Output the [X, Y] coordinate of the center of the cell containing the given text.  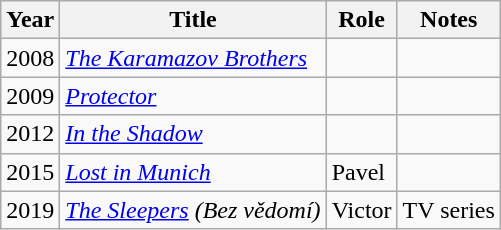
2015 [30, 172]
2009 [30, 96]
2012 [30, 134]
2019 [30, 210]
Lost in Munich [193, 172]
Title [193, 20]
Victor [362, 210]
The Sleepers (Bez vědomí) [193, 210]
In the Shadow [193, 134]
Notes [448, 20]
The Karamazov Brothers [193, 58]
Year [30, 20]
TV series [448, 210]
Role [362, 20]
2008 [30, 58]
Pavel [362, 172]
Protector [193, 96]
